Pinpoint the cell where the given text exists, returning its [X, Y] midpoint coordinate. 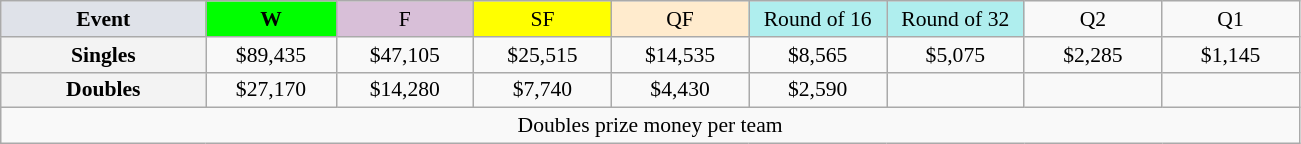
$4,430 [680, 90]
F [405, 19]
Doubles [104, 90]
QF [680, 19]
Round of 16 [818, 19]
SF [543, 19]
$2,590 [818, 90]
$25,515 [543, 55]
Singles [104, 55]
$8,565 [818, 55]
Round of 32 [955, 19]
$27,170 [271, 90]
Event [104, 19]
W [271, 19]
Q2 [1093, 19]
$47,105 [405, 55]
$7,740 [543, 90]
$89,435 [271, 55]
$5,075 [955, 55]
$14,280 [405, 90]
Q1 [1231, 19]
$14,535 [680, 55]
Doubles prize money per team [650, 126]
$1,145 [1231, 55]
$2,285 [1093, 55]
